Find where the given text appears and provide that cell's center as (X, Y) coordinate. 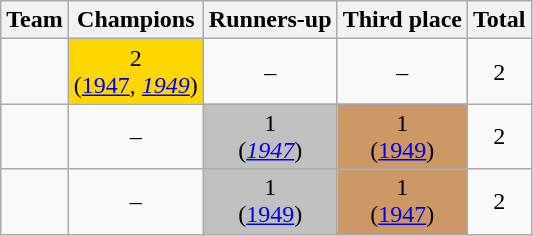
Runners-up (270, 20)
Champions (136, 20)
2(1947, 1949) (136, 72)
Team (35, 20)
Total (500, 20)
Third place (402, 20)
